For the text-containing cell, return its midpoint in (x, y) coordinate format. 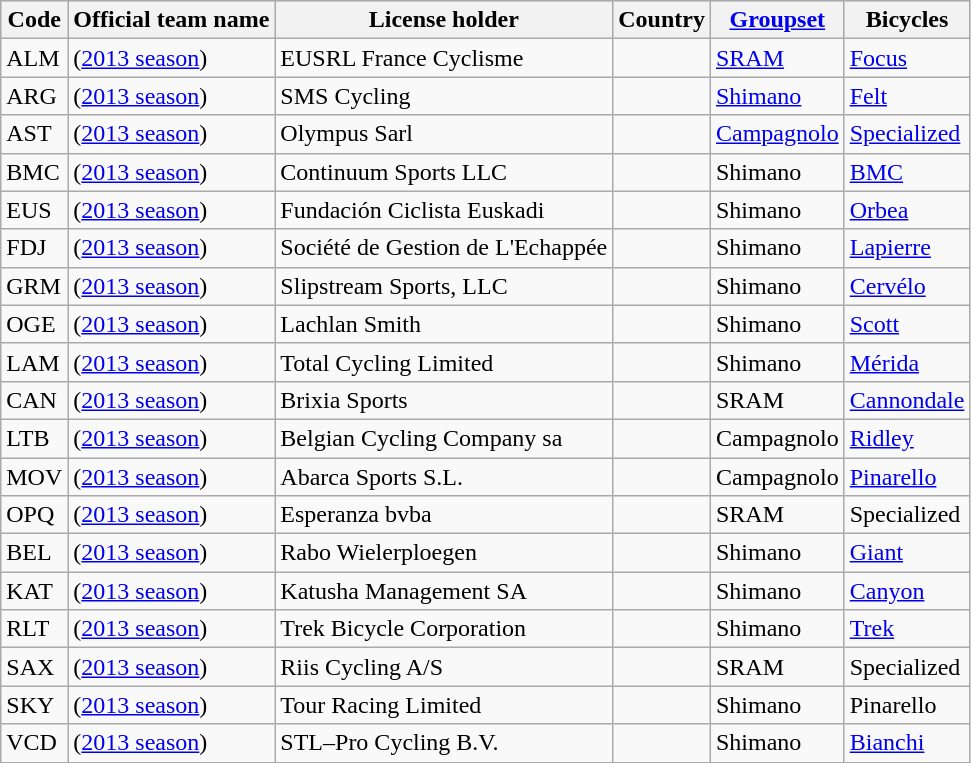
Lachlan Smith (444, 324)
Ridley (907, 438)
Bicycles (907, 20)
AST (34, 134)
Canyon (907, 591)
FDJ (34, 248)
LAM (34, 362)
OPQ (34, 515)
Brixia Sports (444, 400)
Bianchi (907, 743)
RLT (34, 629)
VCD (34, 743)
Tour Racing Limited (444, 705)
Slipstream Sports, LLC (444, 286)
SMS Cycling (444, 96)
Olympus Sarl (444, 134)
Trek (907, 629)
Fundación Ciclista Euskadi (444, 210)
ALM (34, 58)
Country (662, 20)
Katusha Management SA (444, 591)
Continuum Sports LLC (444, 172)
Esperanza bvba (444, 515)
OGE (34, 324)
ARG (34, 96)
Focus (907, 58)
Groupset (777, 20)
Felt (907, 96)
MOV (34, 477)
BEL (34, 553)
STL–Pro Cycling B.V. (444, 743)
Scott (907, 324)
SKY (34, 705)
Société de Gestion de L'Echappée (444, 248)
EUSRL France Cyclisme (444, 58)
Trek Bicycle Corporation (444, 629)
KAT (34, 591)
SAX (34, 667)
Code (34, 20)
Total Cycling Limited (444, 362)
Belgian Cycling Company sa (444, 438)
Orbea (907, 210)
Giant (907, 553)
Lapierre (907, 248)
LTB (34, 438)
Cannondale (907, 400)
Rabo Wielerploegen (444, 553)
Abarca Sports S.L. (444, 477)
License holder (444, 20)
GRM (34, 286)
Cervélo (907, 286)
EUS (34, 210)
Riis Cycling A/S (444, 667)
Mérida (907, 362)
CAN (34, 400)
Official team name (172, 20)
